Detect which cell encompasses the target text, then output its (X, Y) center coordinate. 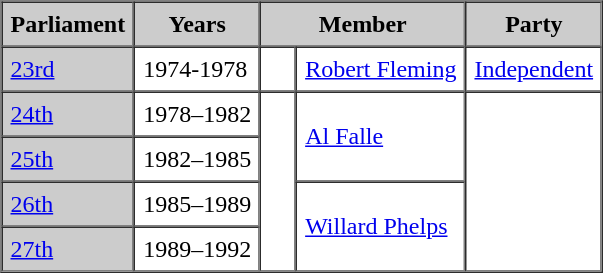
Years (197, 24)
Robert Fleming (380, 68)
1982–1985 (197, 158)
Willard Phelps (380, 227)
1985–1989 (197, 204)
1978–1982 (197, 114)
24th (68, 114)
1974-1978 (197, 68)
Member (362, 24)
27th (68, 248)
Party (534, 24)
1989–1992 (197, 248)
23rd (68, 68)
Independent (534, 68)
Parliament (68, 24)
26th (68, 204)
25th (68, 158)
Al Falle (380, 137)
